Capture the cell that displays the provided text and extract its (x, y) central coordinate. 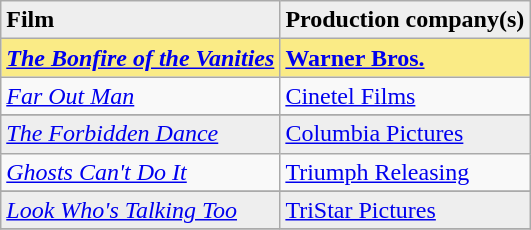
Warner Bros. (405, 58)
Ghosts Can't Do It (140, 172)
Film (140, 20)
Triumph Releasing (405, 172)
TriStar Pictures (405, 210)
Production company(s) (405, 20)
The Bonfire of the Vanities (140, 58)
Far Out Man (140, 96)
Cinetel Films (405, 96)
Look Who's Talking Too (140, 210)
Columbia Pictures (405, 134)
The Forbidden Dance (140, 134)
